Extract the [X, Y] coordinate from the center of the cell holding the provided text.  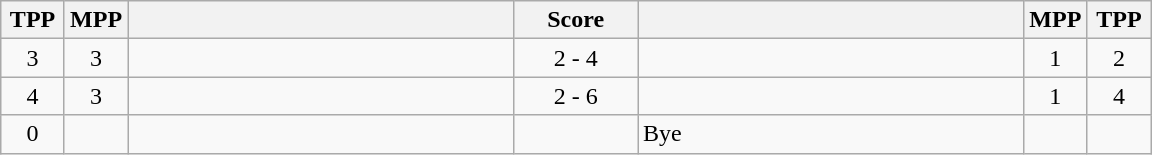
2 [1119, 58]
0 [33, 134]
Score [576, 20]
Bye [831, 134]
2 - 4 [576, 58]
2 - 6 [576, 96]
